Locate the cell with the specified text and output its [X, Y] center coordinate. 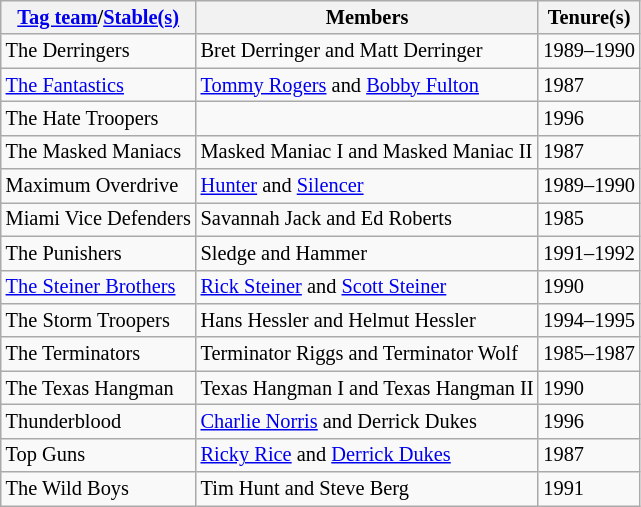
Thunderblood [98, 421]
Tag team/Stable(s) [98, 17]
The Punishers [98, 253]
Tommy Rogers and Bobby Fulton [368, 85]
The Terminators [98, 354]
Miami Vice Defenders [98, 219]
1985–1987 [588, 354]
1994–1995 [588, 320]
Bret Derringer and Matt Derringer [368, 51]
Hans Hessler and Helmut Hessler [368, 320]
1991–1992 [588, 253]
Hunter and Silencer [368, 186]
Ricky Rice and Derrick Dukes [368, 455]
The Storm Troopers [98, 320]
The Fantastics [98, 85]
The Steiner Brothers [98, 287]
Tim Hunt and Steve Berg [368, 489]
The Texas Hangman [98, 388]
The Hate Troopers [98, 118]
The Masked Maniacs [98, 152]
Charlie Norris and Derrick Dukes [368, 421]
Masked Maniac I and Masked Maniac II [368, 152]
Texas Hangman I and Texas Hangman II [368, 388]
Tenure(s) [588, 17]
Sledge and Hammer [368, 253]
1991 [588, 489]
1985 [588, 219]
Terminator Riggs and Terminator Wolf [368, 354]
Top Guns [98, 455]
The Wild Boys [98, 489]
Maximum Overdrive [98, 186]
The Derringers [98, 51]
Rick Steiner and Scott Steiner [368, 287]
Members [368, 17]
Savannah Jack and Ed Roberts [368, 219]
